Return [x, y] of the center of cell containing provided text 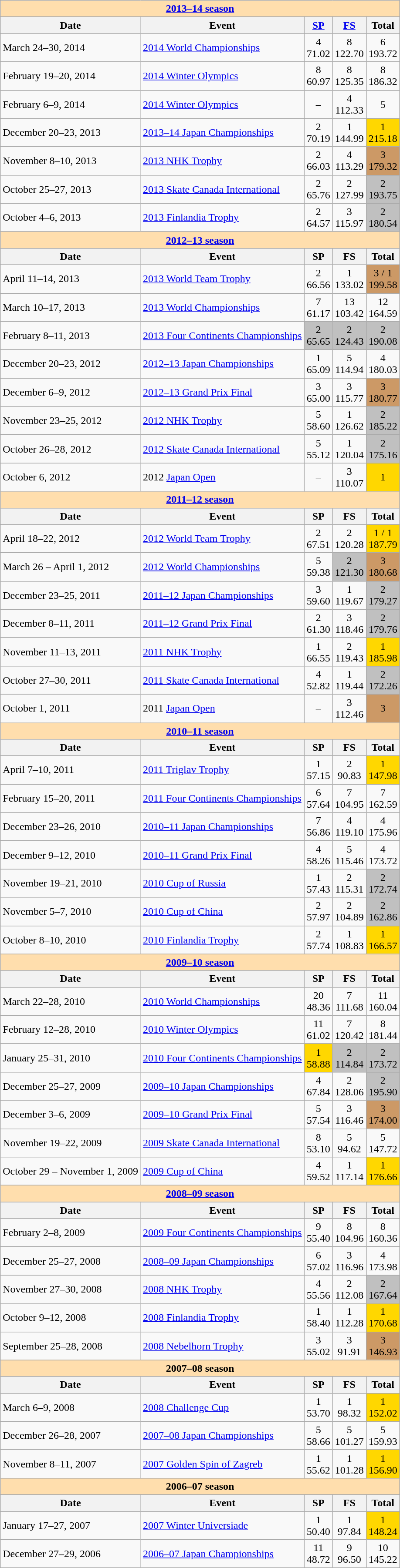
1119.44 [349, 680]
2008 Finlandia Trophy [222, 1318]
8122.70 [349, 48]
4173.72 [383, 855]
8181.44 [383, 1030]
761.17 [318, 307]
February 19–20, 2014 [71, 76]
13103.42 [349, 307]
860.97 [318, 76]
November 27–30, 2008 [71, 1289]
2014 World Championships [222, 48]
266.03 [318, 161]
October 1, 2011 [71, 708]
1133.02 [349, 279]
2012 NHK Trophy [222, 420]
March 26 – April 1, 2012 [71, 567]
April 11–14, 2013 [71, 279]
391.91 [349, 1346]
2010–11 Grand Prix Final [222, 855]
February 8–11, 2013 [71, 336]
December 23–25, 2011 [71, 595]
471.02 [318, 48]
2008–09 season [200, 1194]
2010 Four Continents Championships [222, 1058]
November 8–11, 2007 [71, 1464]
2008 NHK Trophy [222, 1289]
3180.77 [383, 393]
March 22–28, 2010 [71, 1001]
756.86 [318, 827]
2173.72 [383, 1058]
555.12 [318, 449]
1119.67 [349, 595]
December 26–28, 2007 [71, 1435]
3112.46 [349, 708]
October 4–6, 2013 [71, 218]
1108.83 [349, 940]
March 6–9, 2008 [71, 1407]
2008–09 Japan Championships [222, 1261]
2012 World Championships [222, 567]
1215.18 [383, 132]
3180.68 [383, 567]
1176.66 [383, 1172]
December 20–23, 2013 [71, 132]
2012–13 Japan Championships [222, 364]
2013 Finlandia Trophy [222, 218]
2048.36 [318, 1001]
2121.30 [349, 567]
2175.16 [383, 449]
2112.08 [349, 1289]
459.52 [318, 1172]
2162.86 [383, 911]
12164.59 [383, 307]
January 17–27, 2007 [71, 1525]
2013 World Championships [222, 307]
4175.96 [383, 827]
December 8–11, 2011 [71, 623]
2012–13 season [200, 240]
158.40 [318, 1318]
3 / 1199.58 [383, 279]
2012 World Team Trophy [222, 539]
7104.95 [349, 798]
1120.04 [349, 449]
6193.72 [383, 48]
5159.93 [383, 1435]
455.56 [318, 1289]
2104.89 [349, 911]
198.32 [349, 1407]
2013 Four Continents Championships [222, 336]
1148.72 [318, 1554]
7162.59 [383, 798]
2013 World Team Trophy [222, 279]
2010 Cup of China [222, 911]
October 6, 2012 [71, 477]
2167.64 [383, 1289]
1112.28 [349, 1318]
557.54 [318, 1114]
2172.26 [383, 680]
2011–12 season [200, 500]
153.70 [318, 1407]
October 29 – November 1, 2009 [71, 1172]
2008 Challenge Cup [222, 1407]
2013 NHK Trophy [222, 161]
267.51 [318, 539]
2011 NHK Trophy [222, 652]
1152.02 [383, 1407]
559.38 [318, 567]
2006–07 season [200, 1486]
264.57 [318, 218]
157.43 [318, 883]
2013–14 season [200, 9]
November 5–7, 2010 [71, 911]
3116.96 [349, 1261]
2006–07 Japan Championships [222, 1554]
3 [383, 708]
3115.77 [349, 393]
2007–08 Japan Championships [222, 1435]
2172.74 [383, 883]
2007 Winter Universiade [222, 1525]
1185.98 [383, 652]
October 8–10, 2010 [71, 940]
7120.42 [349, 1030]
261.30 [318, 623]
2179.76 [383, 623]
2011–12 Japan Championships [222, 595]
3110.07 [349, 477]
657.64 [318, 798]
1147.98 [383, 770]
November 19–22, 2009 [71, 1143]
7111.68 [349, 1001]
4180.03 [383, 364]
2115.31 [349, 883]
365.00 [318, 393]
955.40 [318, 1232]
5101.27 [349, 1435]
8104.96 [349, 1232]
1 / 1187.79 [383, 539]
2180.54 [383, 218]
3146.93 [383, 1346]
355.02 [318, 1346]
5115.46 [349, 855]
3179.32 [383, 161]
3174.00 [383, 1114]
996.50 [349, 1554]
March 10–17, 2013 [71, 307]
2007 Golden Spin of Zagreb [222, 1464]
266.56 [318, 279]
2195.90 [383, 1086]
467.84 [318, 1086]
2010–11 season [200, 731]
2190.08 [383, 336]
1166.57 [383, 940]
11160.04 [383, 1001]
2119.43 [349, 652]
8160.36 [383, 1232]
1148.24 [383, 1525]
2127.99 [349, 189]
3116.46 [349, 1114]
November 8–10, 2013 [71, 161]
270.19 [318, 132]
257.74 [318, 940]
2011 Triglav Trophy [222, 770]
2013–14 Japan Championships [222, 132]
2009 Cup of China [222, 1172]
1144.99 [349, 132]
1 [383, 477]
657.02 [318, 1261]
2010 Winter Olympics [222, 1030]
November 11–13, 2011 [71, 652]
165.09 [318, 364]
April 7–10, 2011 [71, 770]
4173.98 [383, 1261]
February 15–20, 2011 [71, 798]
2114.84 [349, 1058]
February 2–8, 2009 [71, 1232]
1117.14 [349, 1172]
2010 Finlandia Trophy [222, 940]
2009–10 Japan Championships [222, 1086]
1161.02 [318, 1030]
594.62 [349, 1143]
2120.28 [349, 539]
October 26–28, 2012 [71, 449]
December 25–27, 2009 [71, 1086]
October 9–12, 2008 [71, 1318]
157.15 [318, 770]
November 23–25, 2012 [71, 420]
October 25–27, 2013 [71, 189]
2128.06 [349, 1086]
257.97 [318, 911]
April 18–22, 2012 [71, 539]
September 25–28, 2008 [71, 1346]
3118.46 [349, 623]
1170.68 [383, 1318]
2193.75 [383, 189]
2007–08 season [200, 1368]
265.65 [318, 336]
4119.10 [349, 827]
5 [383, 104]
4113.29 [349, 161]
December 27–29, 2006 [71, 1554]
2010–11 Japan Championships [222, 827]
2124.43 [349, 336]
10145.22 [383, 1554]
2009–10 Grand Prix Final [222, 1114]
155.62 [318, 1464]
2013 Skate Canada International [222, 189]
2009 Four Continents Championships [222, 1232]
853.10 [318, 1143]
2011 Skate Canada International [222, 680]
December 3–6, 2009 [71, 1114]
1101.28 [349, 1464]
1156.90 [383, 1464]
359.60 [318, 595]
265.76 [318, 189]
2009 Skate Canada International [222, 1143]
290.83 [349, 770]
558.66 [318, 1435]
December 9–12, 2010 [71, 855]
3115.97 [349, 218]
8125.35 [349, 76]
December 23–26, 2010 [71, 827]
December 25–27, 2008 [71, 1261]
5147.72 [383, 1143]
2011 Japan Open [222, 708]
458.26 [318, 855]
November 19–21, 2010 [71, 883]
2179.27 [383, 595]
2010 Cup of Russia [222, 883]
January 25–31, 2010 [71, 1058]
2010 World Championships [222, 1001]
2009–10 season [200, 962]
8186.32 [383, 76]
150.40 [318, 1525]
2011 Four Continents Championships [222, 798]
October 27–30, 2011 [71, 680]
2011–12 Grand Prix Final [222, 623]
158.88 [318, 1058]
December 20–23, 2012 [71, 364]
2012–13 Grand Prix Final [222, 393]
2185.22 [383, 420]
197.84 [349, 1525]
February 6–9, 2014 [71, 104]
2012 Skate Canada International [222, 449]
March 24–30, 2014 [71, 48]
4112.33 [349, 104]
452.82 [318, 680]
5114.94 [349, 364]
2012 Japan Open [222, 477]
2008 Nebelhorn Trophy [222, 1346]
February 12–28, 2010 [71, 1030]
166.55 [318, 652]
558.60 [318, 420]
1126.62 [349, 420]
December 6–9, 2012 [71, 393]
